Detect which cell encompasses the target text, then output its (X, Y) center coordinate. 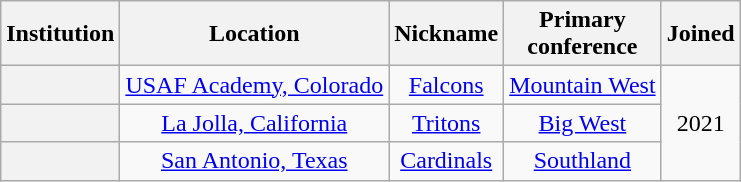
Southland (582, 161)
USAF Academy, Colorado (254, 85)
La Jolla, California (254, 123)
San Antonio, Texas (254, 161)
Location (254, 34)
2021 (700, 123)
Mountain West (582, 85)
Tritons (446, 123)
Institution (60, 34)
Big West (582, 123)
Nickname (446, 34)
Joined (700, 34)
Falcons (446, 85)
Cardinals (446, 161)
Primaryconference (582, 34)
